Capture the cell that displays the provided text and extract its [X, Y] central coordinate. 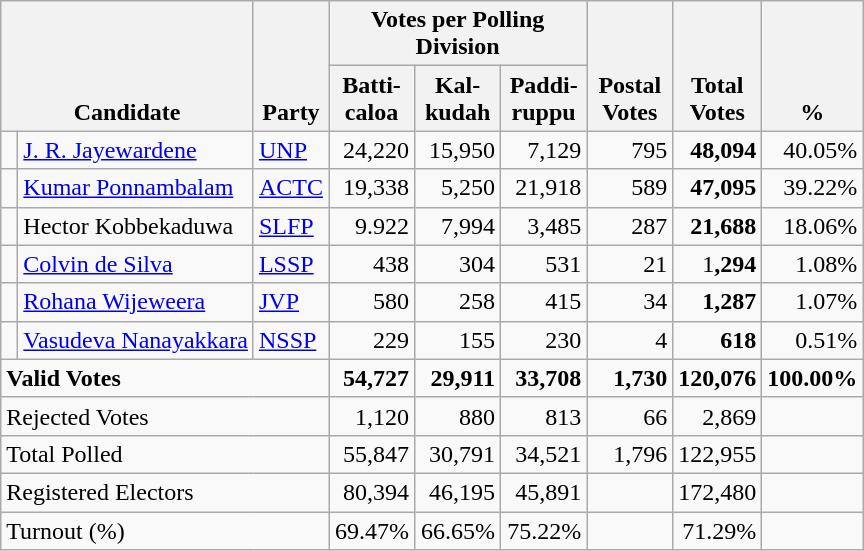
45,891 [544, 492]
1.07% [812, 302]
33,708 [544, 378]
21 [630, 264]
30,791 [458, 454]
3,485 [544, 226]
1,294 [718, 264]
71.29% [718, 531]
% [812, 66]
9.922 [371, 226]
Valid Votes [165, 378]
Kal-kudah [458, 98]
Party [290, 66]
304 [458, 264]
Rohana Wijeweera [136, 302]
7,994 [458, 226]
Batti-caloa [371, 98]
21,688 [718, 226]
34,521 [544, 454]
Candidate [128, 66]
66.65% [458, 531]
230 [544, 340]
18.06% [812, 226]
29,911 [458, 378]
Kumar Ponnambalam [136, 188]
Colvin de Silva [136, 264]
Turnout (%) [165, 531]
813 [544, 416]
Registered Electors [165, 492]
46,195 [458, 492]
172,480 [718, 492]
287 [630, 226]
48,094 [718, 150]
80,394 [371, 492]
69.47% [371, 531]
1,287 [718, 302]
54,727 [371, 378]
1.08% [812, 264]
Rejected Votes [165, 416]
19,338 [371, 188]
120,076 [718, 378]
1,730 [630, 378]
229 [371, 340]
Paddi-ruppu [544, 98]
1,796 [630, 454]
258 [458, 302]
100.00% [812, 378]
438 [371, 264]
122,955 [718, 454]
55,847 [371, 454]
47,095 [718, 188]
75.22% [544, 531]
580 [371, 302]
2,869 [718, 416]
66 [630, 416]
LSSP [290, 264]
589 [630, 188]
Hector Kobbekaduwa [136, 226]
NSSP [290, 340]
7,129 [544, 150]
618 [718, 340]
795 [630, 150]
JVP [290, 302]
415 [544, 302]
PostalVotes [630, 66]
15,950 [458, 150]
880 [458, 416]
J. R. Jayewardene [136, 150]
UNP [290, 150]
21,918 [544, 188]
Total Polled [165, 454]
531 [544, 264]
Votes per Polling Division [457, 34]
0.51% [812, 340]
40.05% [812, 150]
34 [630, 302]
ACTC [290, 188]
Total Votes [718, 66]
24,220 [371, 150]
SLFP [290, 226]
4 [630, 340]
1,120 [371, 416]
155 [458, 340]
Vasudeva Nanayakkara [136, 340]
5,250 [458, 188]
39.22% [812, 188]
